Identify which cell holds the provided text, then report its (x, y) central coordinate. 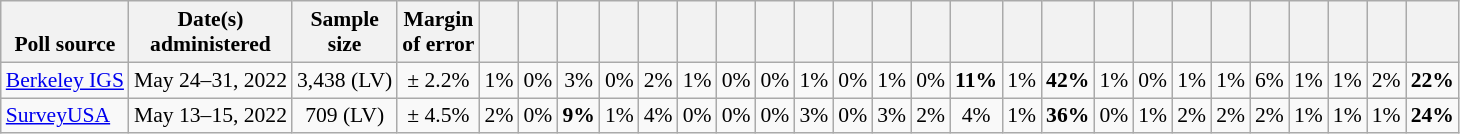
709 (LV) (344, 116)
± 2.2% (438, 80)
± 4.5% (438, 116)
36% (1068, 116)
22% (1432, 80)
Marginof error (438, 32)
3,438 (LV) (344, 80)
May 24–31, 2022 (210, 80)
May 13–15, 2022 (210, 116)
Date(s)administered (210, 32)
11% (976, 80)
Samplesize (344, 32)
Berkeley IGS (65, 80)
Poll source (65, 32)
9% (578, 116)
SurveyUSA (65, 116)
42% (1068, 80)
6% (1270, 80)
24% (1432, 116)
